Search for the cell housing the specified text and yield its (x, y) center coordinate. 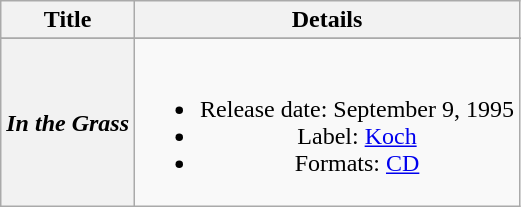
Title (68, 20)
In the Grass (68, 122)
Details (328, 20)
Release date: September 9, 1995Label: KochFormats: CD (328, 122)
